Return (X, Y) of the center of cell containing provided text 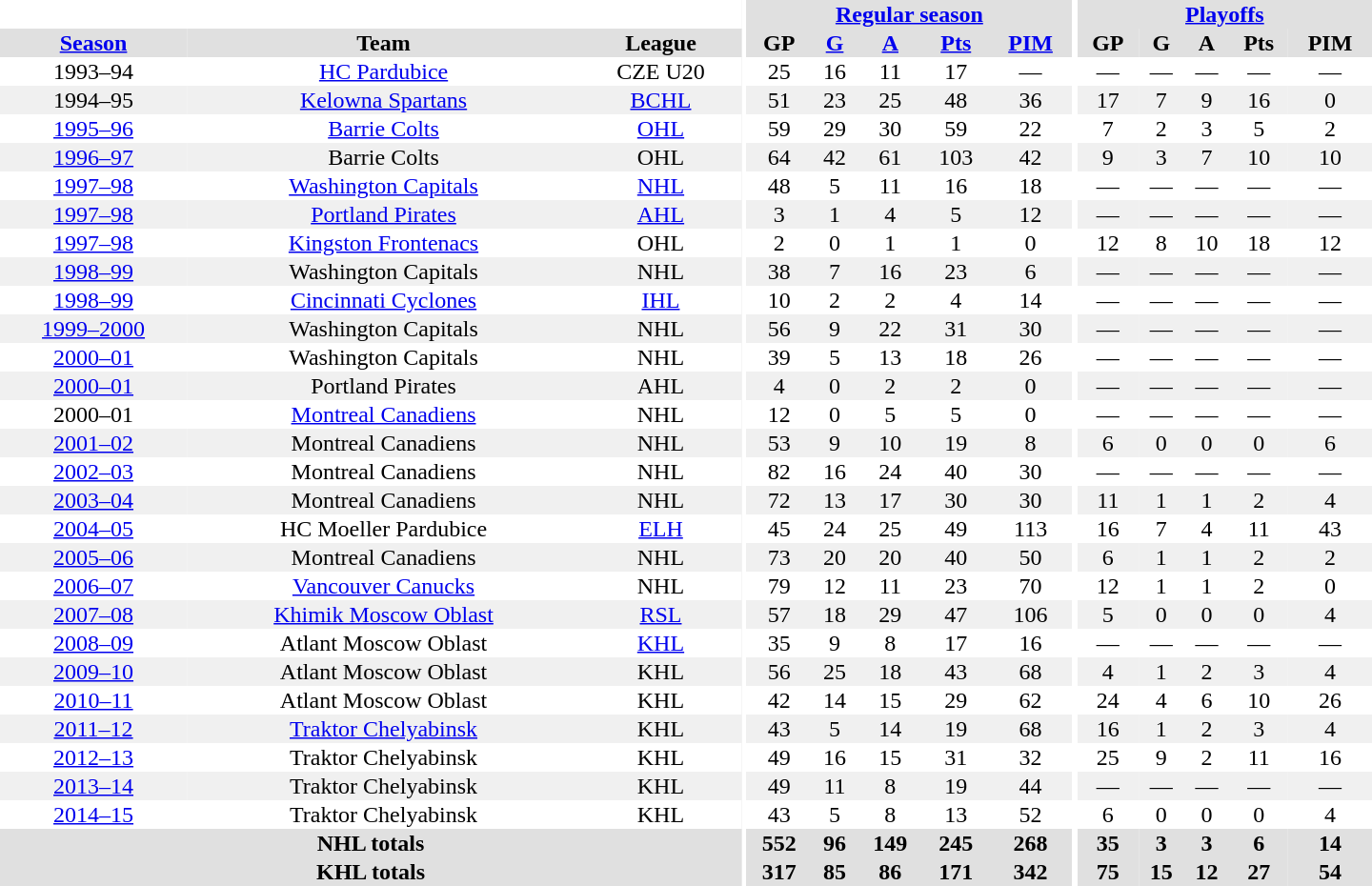
BCHL (661, 100)
85 (835, 872)
27 (1259, 872)
2004–05 (93, 529)
2005–06 (93, 557)
2013–14 (93, 786)
62 (1031, 700)
47 (957, 614)
2010–11 (93, 700)
2012–13 (93, 757)
League (661, 43)
82 (779, 472)
2009–10 (93, 672)
2011–12 (93, 729)
52 (1031, 815)
45 (779, 529)
96 (835, 843)
IHL (661, 300)
38 (779, 272)
103 (957, 157)
1994–95 (93, 100)
317 (779, 872)
1996–97 (93, 157)
79 (779, 586)
HC Moeller Pardubice (383, 529)
72 (779, 500)
1995–96 (93, 129)
2003–04 (93, 500)
Regular season (909, 14)
53 (779, 443)
44 (1031, 786)
106 (1031, 614)
HC Pardubice (383, 71)
86 (890, 872)
245 (957, 843)
KHL totals (371, 872)
75 (1108, 872)
268 (1031, 843)
Season (93, 43)
113 (1031, 529)
2008–09 (93, 643)
Playoffs (1225, 14)
CZE U20 (661, 71)
Kingston Frontenacs (383, 243)
61 (890, 157)
2014–15 (93, 815)
552 (779, 843)
Vancouver Canucks (383, 586)
64 (779, 157)
39 (779, 357)
2001–02 (93, 443)
RSL (661, 614)
57 (779, 614)
Kelowna Spartans (383, 100)
1993–94 (93, 71)
54 (1330, 872)
1999–2000 (93, 329)
50 (1031, 557)
NHL totals (371, 843)
73 (779, 557)
70 (1031, 586)
36 (1031, 100)
171 (957, 872)
2006–07 (93, 586)
149 (890, 843)
32 (1031, 757)
ELH (661, 529)
2002–03 (93, 472)
342 (1031, 872)
51 (779, 100)
Khimik Moscow Oblast (383, 614)
Team (383, 43)
Cincinnati Cyclones (383, 300)
2007–08 (93, 614)
